Output the [X, Y] coordinate of the center of the cell containing the given text.  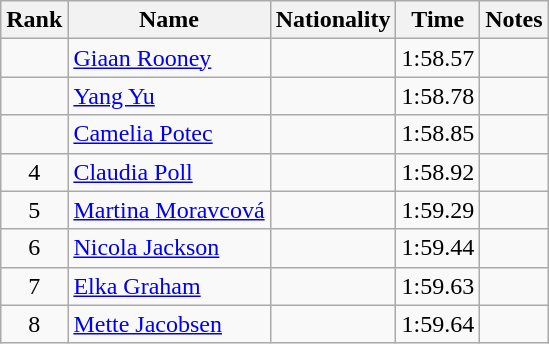
1:58.78 [438, 96]
Nicola Jackson [169, 248]
6 [34, 248]
1:59.63 [438, 286]
7 [34, 286]
Claudia Poll [169, 172]
Time [438, 20]
1:58.57 [438, 58]
Martina Moravcová [169, 210]
Nationality [333, 20]
5 [34, 210]
1:58.85 [438, 134]
Elka Graham [169, 286]
Mette Jacobsen [169, 324]
1:59.44 [438, 248]
4 [34, 172]
1:58.92 [438, 172]
Notes [514, 20]
Rank [34, 20]
Yang Yu [169, 96]
1:59.29 [438, 210]
8 [34, 324]
Name [169, 20]
1:59.64 [438, 324]
Giaan Rooney [169, 58]
Camelia Potec [169, 134]
